Locate the cell with the specified text and output its [x, y] center coordinate. 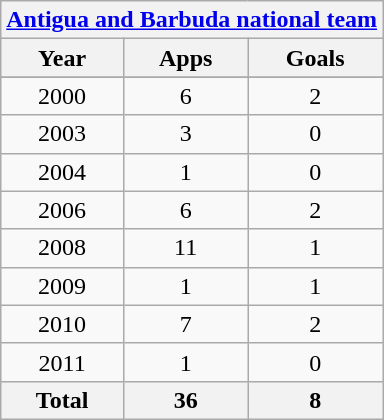
2006 [62, 210]
2009 [62, 286]
2011 [62, 362]
7 [185, 324]
Year [62, 58]
2003 [62, 134]
Goals [316, 58]
Apps [185, 58]
Total [62, 400]
3 [185, 134]
2010 [62, 324]
Antigua and Barbuda national team [192, 20]
11 [185, 248]
2008 [62, 248]
8 [316, 400]
2000 [62, 96]
36 [185, 400]
2004 [62, 172]
